Locate the cell with the specified text and output its [X, Y] center coordinate. 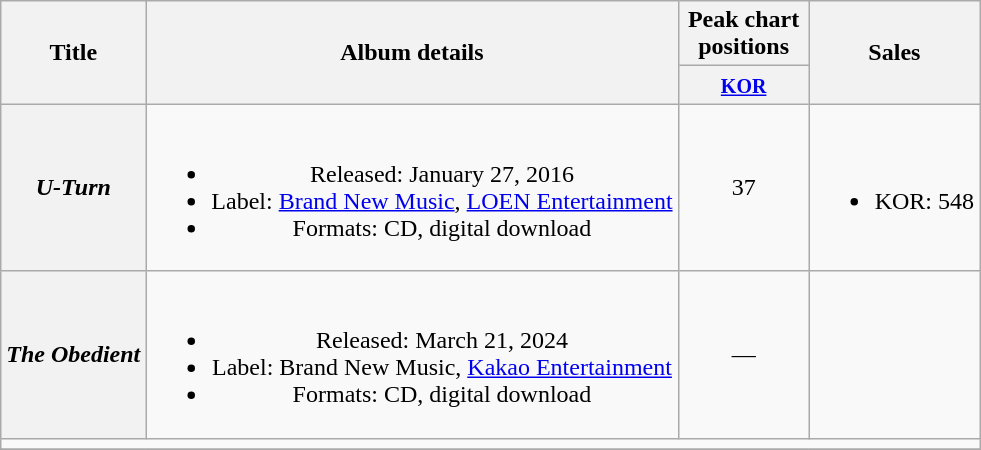
Released: March 21, 2024Label: Brand New Music, Kakao EntertainmentFormats: CD, digital download [412, 354]
KOR: 548 [894, 188]
— [744, 354]
Released: January 27, 2016Label: Brand New Music, LOEN EntertainmentFormats: CD, digital download [412, 188]
The Obedient [74, 354]
Sales [894, 52]
U-Turn [74, 188]
Peak chart positions [744, 34]
Album details [412, 52]
37 [744, 188]
Title [74, 52]
KOR [744, 85]
